Determine the (x, y) coordinate at the center of the cell enclosing the given text.  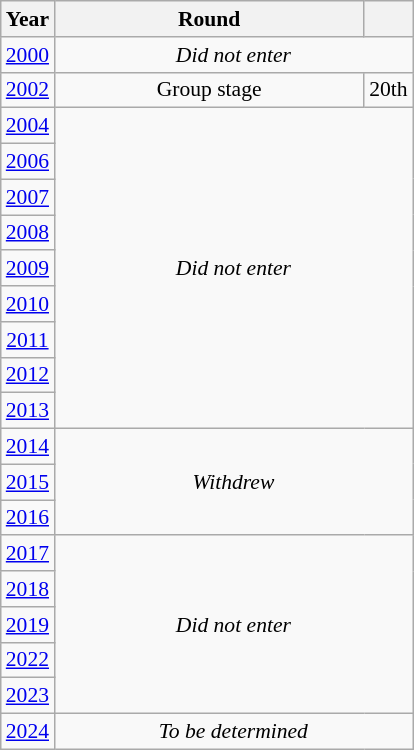
2013 (28, 411)
2016 (28, 518)
2017 (28, 554)
Round (209, 19)
2014 (28, 447)
2009 (28, 269)
2012 (28, 375)
Withdrew (234, 482)
Group stage (209, 90)
2011 (28, 340)
2019 (28, 625)
2024 (28, 732)
2015 (28, 482)
2022 (28, 660)
Year (28, 19)
2018 (28, 589)
To be determined (234, 732)
2004 (28, 126)
2023 (28, 696)
2010 (28, 304)
20th (388, 90)
2007 (28, 197)
2002 (28, 90)
2006 (28, 162)
2008 (28, 233)
2000 (28, 55)
